Find where the given text appears and provide that cell's center as (x, y) coordinate. 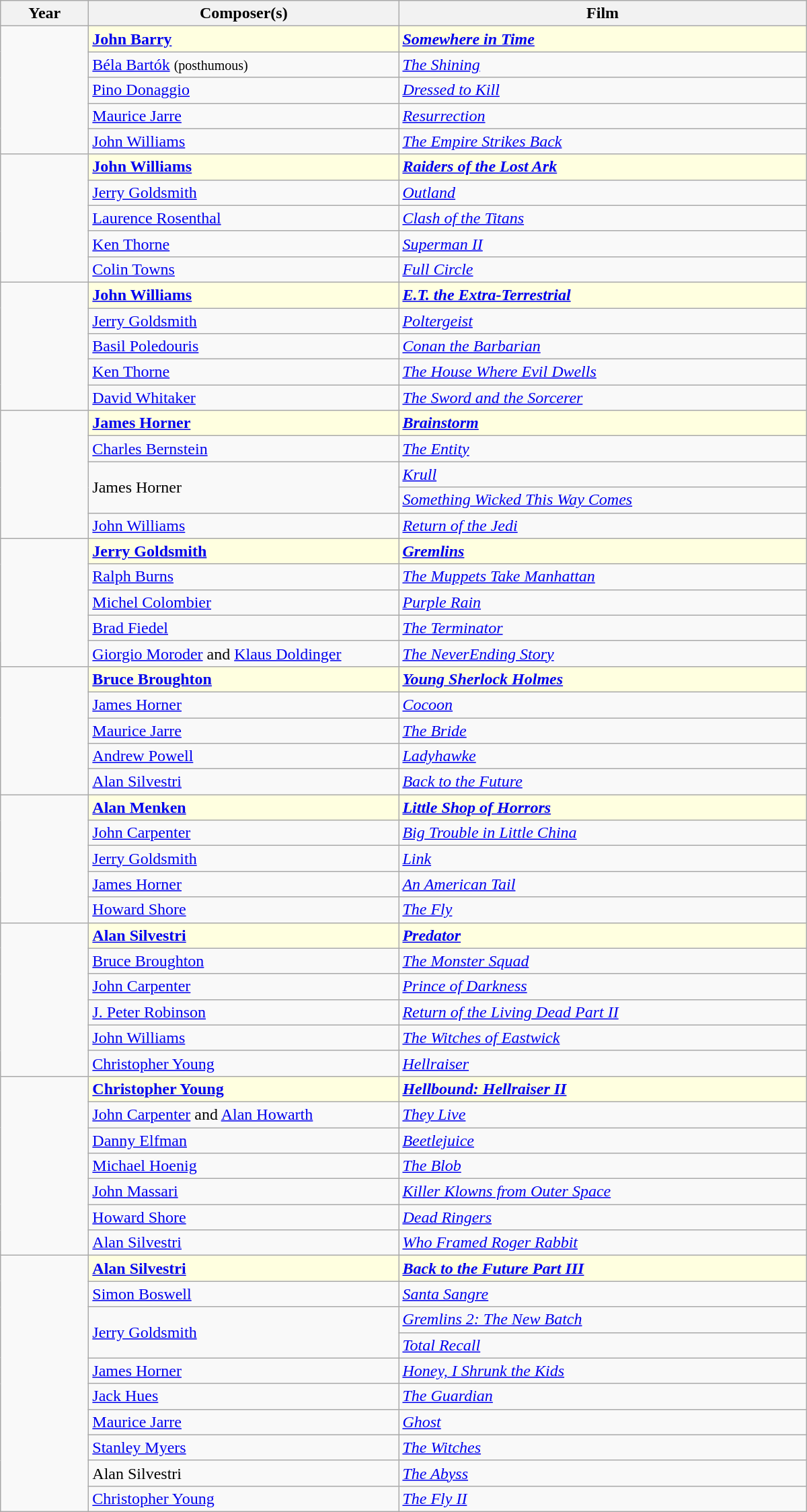
Little Shop of Horrors (603, 807)
The Terminator (603, 628)
They Live (603, 1114)
Raiders of the Lost Ark (603, 167)
Danny Elfman (243, 1141)
The Entity (603, 449)
Poltergeist (603, 321)
Composer(s) (243, 13)
Total Recall (603, 1345)
The Shining (603, 65)
Back to the Future (603, 782)
Gremlins (603, 551)
Jack Hues (243, 1396)
Hellraiser (603, 1063)
Brad Fiedel (243, 628)
The Guardian (603, 1396)
Clash of the Titans (603, 218)
An American Tail (603, 884)
The Sword and the Sorcerer (603, 398)
John Carpenter and Alan Howarth (243, 1114)
E.T. the Extra-Terrestrial (603, 295)
Dressed to Kill (603, 90)
Colin Towns (243, 269)
Krull (603, 474)
Laurence Rosenthal (243, 218)
Hellbound: Hellraiser II (603, 1089)
The Fly II (603, 1499)
Basil Poledouris (243, 347)
Resurrection (603, 116)
Killer Klowns from Outer Space (603, 1192)
The Fly (603, 910)
Big Trouble in Little China (603, 833)
Something Wicked This Way Comes (603, 500)
Somewhere in Time (603, 39)
Stanley Myers (243, 1447)
Film (603, 13)
Beetlejuice (603, 1141)
Giorgio Moroder and Klaus Doldinger (243, 653)
Link (603, 859)
John Massari (243, 1192)
Charles Bernstein (243, 449)
Béla Bartók (posthumous) (243, 65)
David Whitaker (243, 398)
J. Peter Robinson (243, 1012)
The House Where Evil Dwells (603, 372)
Prince of Darkness (603, 986)
The Monster Squad (603, 961)
The Witches of Eastwick (603, 1038)
Return of the Living Dead Part II (603, 1012)
Return of the Jedi (603, 526)
Ralph Burns (243, 577)
Brainstorm (603, 423)
The Muppets Take Manhattan (603, 577)
Dead Ringers (603, 1217)
Honey, I Shrunk the Kids (603, 1371)
Michael Hoenig (243, 1166)
Superman II (603, 244)
Simon Boswell (243, 1294)
Purple Rain (603, 602)
Predator (603, 935)
John Barry (243, 39)
The Blob (603, 1166)
Santa Sangre (603, 1294)
Pino Donaggio (243, 90)
Young Sherlock Holmes (603, 679)
Year (44, 13)
The NeverEnding Story (603, 653)
The Empire Strikes Back (603, 141)
Gremlins 2: The New Batch (603, 1320)
Cocoon (603, 705)
Outland (603, 192)
The Bride (603, 730)
The Witches (603, 1447)
The Abyss (603, 1473)
Ghost (603, 1422)
Michel Colombier (243, 602)
Ladyhawke (603, 756)
Who Framed Roger Rabbit (603, 1243)
Andrew Powell (243, 756)
Alan Menken (243, 807)
Conan the Barbarian (603, 347)
Back to the Future Part III (603, 1268)
Full Circle (603, 269)
